Scan for the cell matching the given text and deliver its [x, y] coordinate at center. 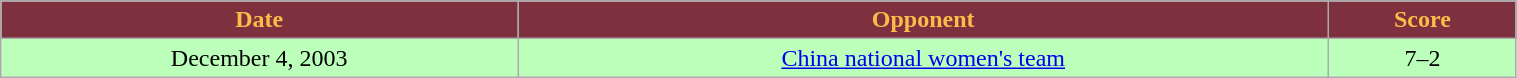
Score [1422, 20]
Opponent [924, 20]
December 4, 2003 [260, 58]
Date [260, 20]
China national women's team [924, 58]
7–2 [1422, 58]
